Pinpoint the cell where the given text exists, returning its [X, Y] midpoint coordinate. 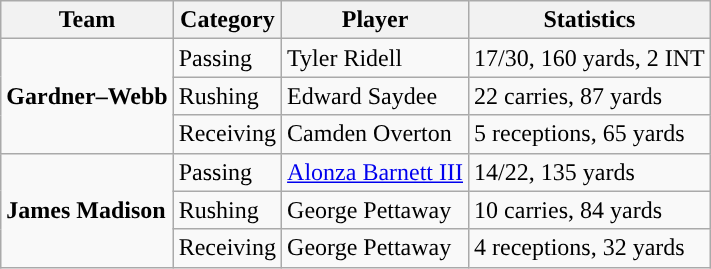
22 carries, 87 yards [590, 96]
Category [227, 20]
Statistics [590, 20]
Alonza Barnett III [376, 172]
Player [376, 20]
Gardner–Webb [87, 96]
Tyler Ridell [376, 58]
14/22, 135 yards [590, 172]
5 receptions, 65 yards [590, 134]
10 carries, 84 yards [590, 210]
James Madison [87, 210]
17/30, 160 yards, 2 INT [590, 58]
Team [87, 20]
Edward Saydee [376, 96]
Camden Overton [376, 134]
4 receptions, 32 yards [590, 248]
